Capture the cell that displays the provided text and extract its [x, y] central coordinate. 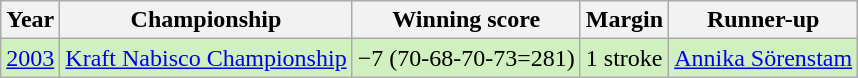
Year [30, 20]
Annika Sörenstam [764, 58]
Championship [206, 20]
Winning score [466, 20]
Kraft Nabisco Championship [206, 58]
1 stroke [624, 58]
−7 (70-68-70-73=281) [466, 58]
Margin [624, 20]
2003 [30, 58]
Runner-up [764, 20]
